Pinpoint the cell where the given text exists, returning its (x, y) midpoint coordinate. 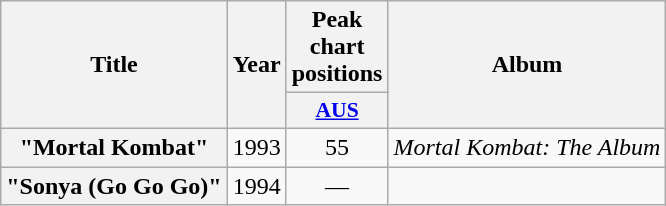
"Sonya (Go Go Go)" (114, 185)
— (337, 185)
Mortal Kombat: The Album (527, 147)
"Mortal Kombat" (114, 147)
Album (527, 65)
55 (337, 147)
AUS (337, 111)
Year (256, 65)
Peak chart positions (337, 47)
Title (114, 65)
1994 (256, 185)
1993 (256, 147)
